Extract the (x, y) coordinate from the center of the cell holding the provided text.  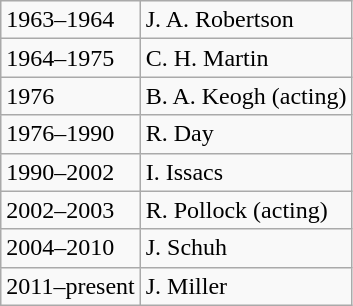
J. Miller (246, 286)
1963–1964 (70, 20)
1964–1975 (70, 58)
C. H. Martin (246, 58)
2004–2010 (70, 248)
1990–2002 (70, 172)
R. Day (246, 134)
1976 (70, 96)
R. Pollock (acting) (246, 210)
2002–2003 (70, 210)
I. Issacs (246, 172)
B. A. Keogh (acting) (246, 96)
1976–1990 (70, 134)
J. A. Robertson (246, 20)
J. Schuh (246, 248)
2011–present (70, 286)
